Return the [X, Y] coordinate for the center point of the cell that contains the specified text.  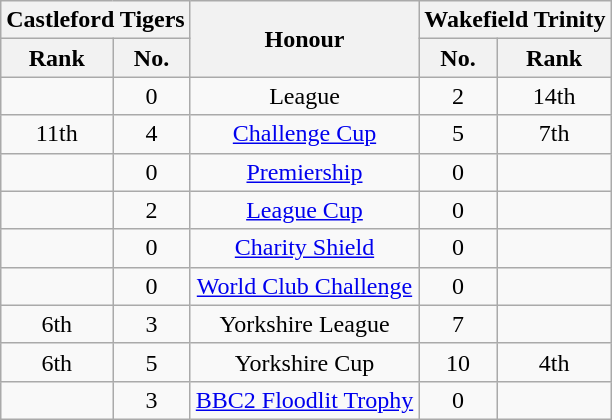
League Cup [304, 210]
Honour [304, 39]
10 [458, 362]
14th [554, 96]
Yorkshire Cup [304, 362]
BBC2 Floodlit Trophy [304, 400]
11th [57, 134]
Castleford Tigers [96, 20]
Challenge Cup [304, 134]
7 [458, 324]
Premiership [304, 172]
7th [554, 134]
World Club Challenge [304, 286]
Charity Shield [304, 248]
League [304, 96]
4th [554, 362]
Yorkshire League [304, 324]
4 [152, 134]
Wakefield Trinity [515, 20]
